Determine the [x, y] coordinate at the center of the cell enclosing the given text.  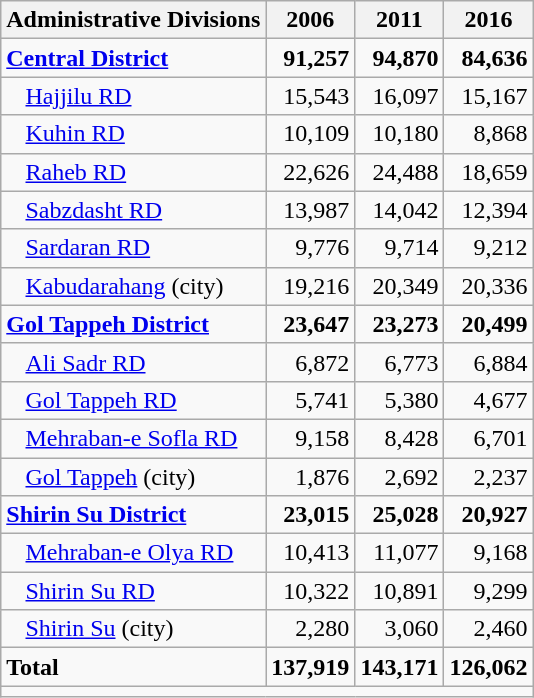
2011 [400, 20]
9,168 [488, 553]
2006 [310, 20]
2,237 [488, 477]
20,349 [400, 286]
2016 [488, 20]
84,636 [488, 58]
Shirin Su District [134, 515]
Mehraban-e Olya RD [134, 553]
9,299 [488, 591]
8,428 [400, 438]
2,460 [488, 629]
22,626 [310, 172]
23,273 [400, 324]
94,870 [400, 58]
11,077 [400, 553]
10,891 [400, 591]
2,692 [400, 477]
13,987 [310, 210]
14,042 [400, 210]
20,499 [488, 324]
20,927 [488, 515]
Ali Sadr RD [134, 362]
10,322 [310, 591]
9,212 [488, 248]
23,647 [310, 324]
25,028 [400, 515]
Shirin Su RD [134, 591]
Administrative Divisions [134, 20]
Raheb RD [134, 172]
Sardaran RD [134, 248]
18,659 [488, 172]
19,216 [310, 286]
Shirin Su (city) [134, 629]
6,773 [400, 362]
5,380 [400, 400]
6,884 [488, 362]
Total [134, 667]
Gol Tappeh (city) [134, 477]
Gol Tappeh District [134, 324]
Sabzdasht RD [134, 210]
10,109 [310, 134]
Central District [134, 58]
Hajjilu RD [134, 96]
6,872 [310, 362]
8,868 [488, 134]
Kabudarahang (city) [134, 286]
6,701 [488, 438]
9,776 [310, 248]
2,280 [310, 629]
Kuhin RD [134, 134]
137,919 [310, 667]
126,062 [488, 667]
Mehraban-e Sofla RD [134, 438]
9,158 [310, 438]
16,097 [400, 96]
91,257 [310, 58]
20,336 [488, 286]
4,677 [488, 400]
12,394 [488, 210]
Gol Tappeh RD [134, 400]
3,060 [400, 629]
5,741 [310, 400]
143,171 [400, 667]
24,488 [400, 172]
9,714 [400, 248]
10,180 [400, 134]
15,167 [488, 96]
23,015 [310, 515]
1,876 [310, 477]
15,543 [310, 96]
10,413 [310, 553]
